Pinpoint the cell where the given text exists, returning its (x, y) midpoint coordinate. 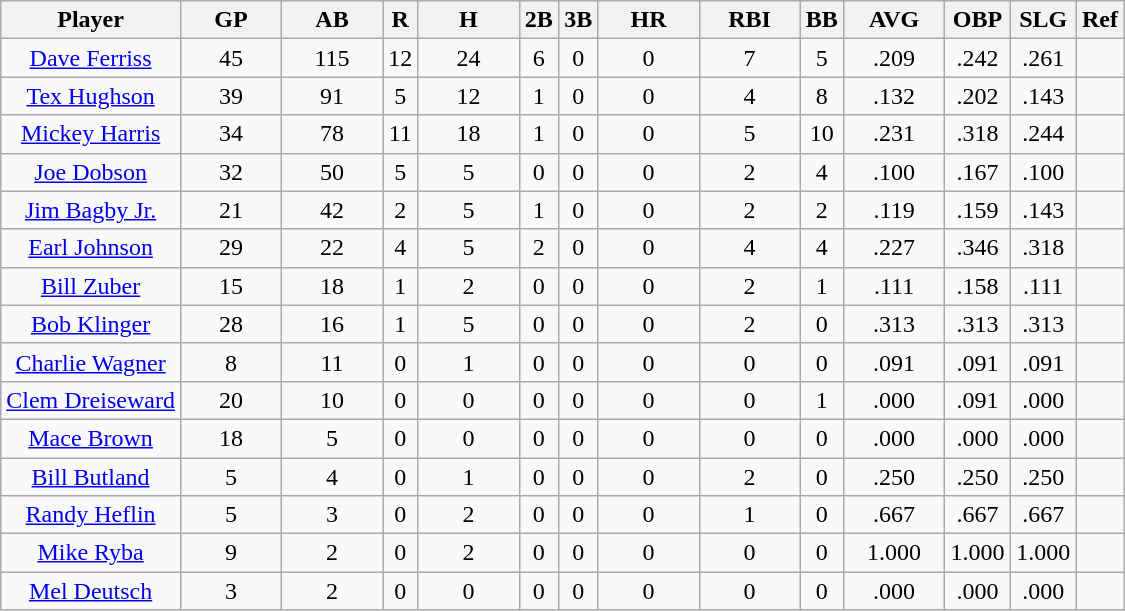
Mel Deutsch (91, 591)
RBI (750, 20)
20 (230, 400)
.202 (978, 96)
34 (230, 134)
6 (538, 58)
2B (538, 20)
AB (332, 20)
Clem Dreiseward (91, 400)
SLG (1043, 20)
21 (230, 210)
.167 (978, 172)
Player (91, 20)
Earl Johnson (91, 248)
45 (230, 58)
29 (230, 248)
Dave Ferriss (91, 58)
.119 (894, 210)
Tex Hughson (91, 96)
HR (648, 20)
R (400, 20)
.244 (1043, 134)
.242 (978, 58)
Bob Klinger (91, 324)
3B (578, 20)
Mike Ryba (91, 553)
H (468, 20)
28 (230, 324)
22 (332, 248)
91 (332, 96)
Charlie Wagner (91, 362)
42 (332, 210)
.209 (894, 58)
Bill Butland (91, 477)
39 (230, 96)
OBP (978, 20)
BB (822, 20)
15 (230, 286)
.231 (894, 134)
Randy Heflin (91, 515)
16 (332, 324)
32 (230, 172)
Mickey Harris (91, 134)
9 (230, 553)
7 (750, 58)
.132 (894, 96)
Mace Brown (91, 438)
Ref (1100, 20)
Bill Zuber (91, 286)
GP (230, 20)
24 (468, 58)
Joe Dobson (91, 172)
115 (332, 58)
.227 (894, 248)
.346 (978, 248)
.158 (978, 286)
.261 (1043, 58)
Jim Bagby Jr. (91, 210)
78 (332, 134)
.159 (978, 210)
50 (332, 172)
AVG (894, 20)
